Return [x, y] of the center of cell containing provided text 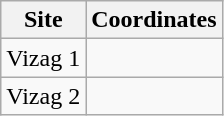
Coordinates [154, 20]
Vizag 1 [44, 58]
Vizag 2 [44, 96]
Site [44, 20]
